Determine the (X, Y) coordinate at the center of the cell enclosing the given text.  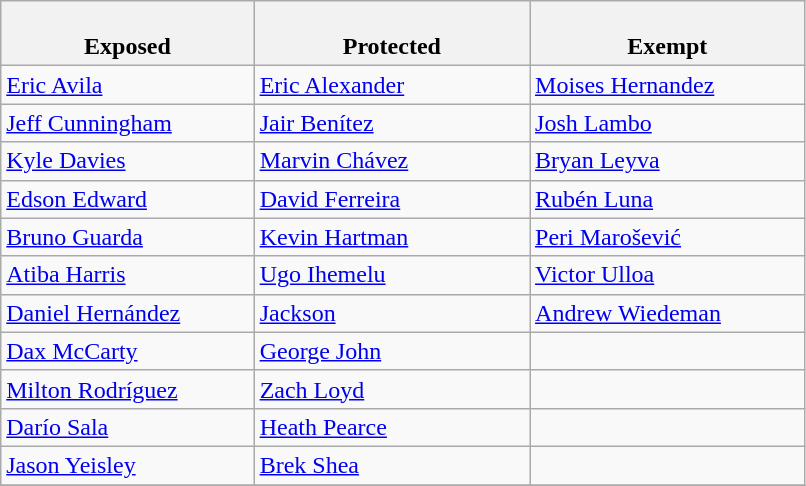
Eric Avila (128, 85)
Kevin Hartman (392, 237)
Exempt (668, 34)
Bryan Leyva (668, 161)
Andrew Wiedeman (668, 313)
Heath Pearce (392, 427)
Jason Yeisley (128, 465)
Milton Rodríguez (128, 389)
Kyle Davies (128, 161)
Jair Benítez (392, 123)
Exposed (128, 34)
Brek Shea (392, 465)
Rubén Luna (668, 199)
Eric Alexander (392, 85)
Dax McCarty (128, 351)
Protected (392, 34)
Josh Lambo (668, 123)
Atiba Harris (128, 275)
Ugo Ihemelu (392, 275)
Marvin Chávez (392, 161)
Jeff Cunningham (128, 123)
Bruno Guarda (128, 237)
Moises Hernandez (668, 85)
David Ferreira (392, 199)
George John (392, 351)
Zach Loyd (392, 389)
Darío Sala (128, 427)
Jackson (392, 313)
Victor Ulloa (668, 275)
Edson Edward (128, 199)
Peri Marošević (668, 237)
Daniel Hernández (128, 313)
